From the cell containing the given text, extract its center point as (x, y) coordinate. 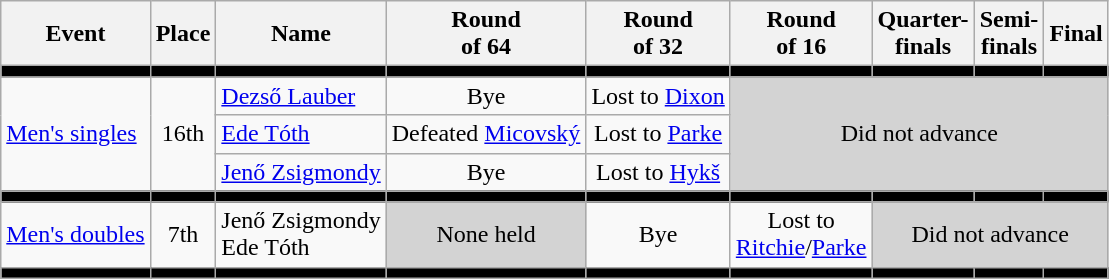
Round of 64 (486, 34)
Semi-finals (1009, 34)
Jenő Zsigmondy (301, 172)
16th (183, 134)
Name (301, 34)
Final (1076, 34)
Ede Tóth (301, 134)
Lost to Parke (658, 134)
Men's doubles (76, 234)
Round of 32 (658, 34)
Lost to Hykš (658, 172)
Round of 16 (801, 34)
None held (486, 234)
Lost to Ritchie/Parke (801, 234)
Event (76, 34)
Defeated Micovský (486, 134)
7th (183, 234)
Place (183, 34)
Lost to Dixon (658, 96)
Jenő Zsigmondy Ede Tóth (301, 234)
Dezső Lauber (301, 96)
Quarter-finals (923, 34)
Men's singles (76, 134)
